Determine the (X, Y) coordinate at the center of the cell enclosing the given text.  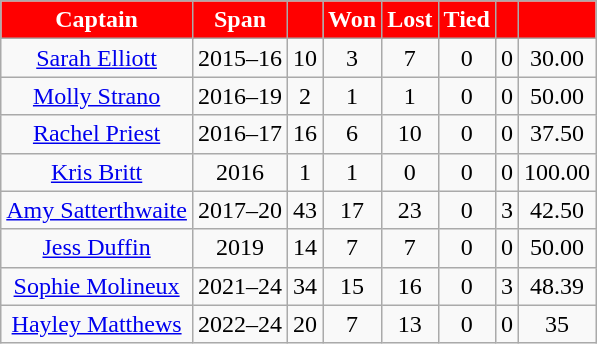
2022–24 (240, 324)
15 (352, 286)
30.00 (556, 58)
37.50 (556, 134)
Tied (466, 20)
2015–16 (240, 58)
17 (352, 210)
Sophie Molineux (97, 286)
23 (410, 210)
6 (352, 134)
Jess Duffin (97, 248)
Rachel Priest (97, 134)
42.50 (556, 210)
14 (306, 248)
2019 (240, 248)
20 (306, 324)
13 (410, 324)
2017–20 (240, 210)
100.00 (556, 172)
34 (306, 286)
43 (306, 210)
Captain (97, 20)
Kris Britt (97, 172)
2016 (240, 172)
Won (352, 20)
2021–24 (240, 286)
Hayley Matthews (97, 324)
Molly Strano (97, 96)
Sarah Elliott (97, 58)
35 (556, 324)
Lost (410, 20)
2 (306, 96)
2016–17 (240, 134)
Span (240, 20)
2016–19 (240, 96)
Amy Satterthwaite (97, 210)
48.39 (556, 286)
